Output the [X, Y] coordinate of the center of the cell containing the given text.  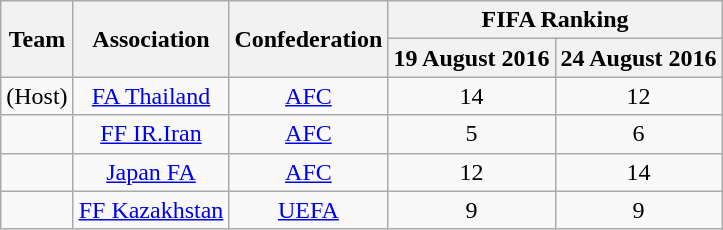
Association [151, 39]
24 August 2016 [638, 58]
FF IR.Iran [151, 134]
6 [638, 134]
FA Thailand [151, 96]
5 [472, 134]
19 August 2016 [472, 58]
FF Kazakhstan [151, 210]
UEFA [308, 210]
(Host) [37, 96]
Japan FA [151, 172]
Confederation [308, 39]
Team [37, 39]
FIFA Ranking [555, 20]
